Extract the (x, y) coordinate from the center of the cell holding the provided text.  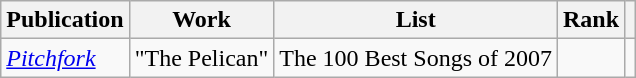
Publication (65, 20)
"The Pelican" (202, 58)
Work (202, 20)
Pitchfork (65, 58)
List (416, 20)
Rank (592, 20)
The 100 Best Songs of 2007 (416, 58)
